Return [X, Y] of the center of cell containing provided text 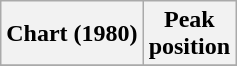
Peakposition [189, 34]
Chart (1980) [72, 34]
